From the cell containing the given text, extract its center point as (x, y) coordinate. 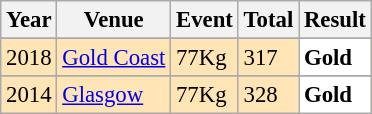
Event (205, 20)
Result (336, 20)
2018 (29, 58)
Total (268, 20)
328 (268, 95)
2014 (29, 95)
Glasgow (114, 95)
317 (268, 58)
Gold Coast (114, 58)
Year (29, 20)
Venue (114, 20)
